Extract the (X, Y) coordinate from the center of the cell holding the provided text.  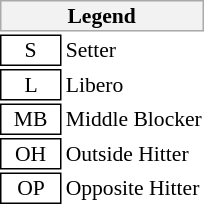
MB (30, 120)
S (30, 50)
Libero (134, 85)
L (30, 85)
OH (30, 154)
OP (30, 188)
Middle Blocker (134, 120)
Legend (102, 16)
Setter (134, 50)
Outside Hitter (134, 154)
Opposite Hitter (134, 188)
